Detect which cell encompasses the target text, then output its (x, y) center coordinate. 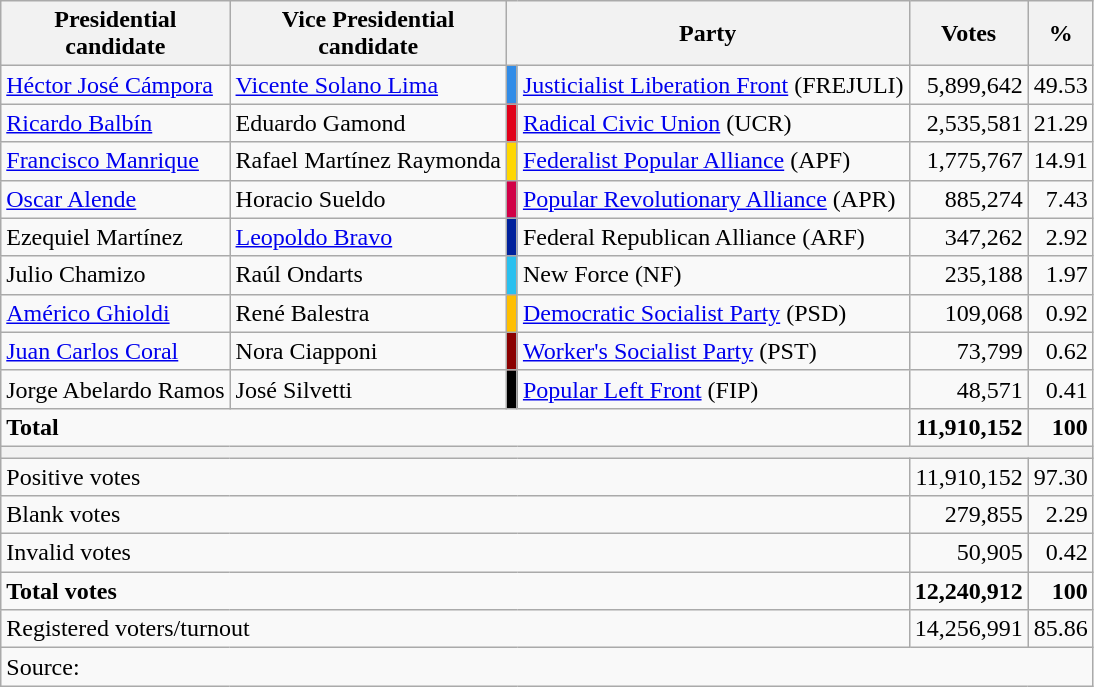
2,535,581 (968, 123)
85.86 (1060, 629)
Nora Ciapponi (368, 351)
50,905 (968, 553)
Total votes (455, 591)
Popular Left Front (FIP) (713, 389)
Federalist Popular Alliance (APF) (713, 161)
Worker's Socialist Party (PST) (713, 351)
1,775,767 (968, 161)
New Force (NF) (713, 275)
Blank votes (455, 515)
Horacio Sueldo (368, 199)
Party (708, 34)
Registered voters/turnout (455, 629)
Eduardo Gamond (368, 123)
Rafael Martínez Raymonda (368, 161)
Jorge Abelardo Ramos (116, 389)
Votes (968, 34)
Leopoldo Bravo (368, 237)
René Balestra (368, 313)
Julio Chamizo (116, 275)
Francisco Manrique (116, 161)
Democratic Socialist Party (PSD) (713, 313)
Invalid votes (455, 553)
Ezequiel Martínez (116, 237)
1.97 (1060, 275)
14,256,991 (968, 629)
Héctor José Cámpora (116, 85)
0.62 (1060, 351)
Raúl Ondarts (368, 275)
José Silvetti (368, 389)
48,571 (968, 389)
Oscar Alende (116, 199)
14.91 (1060, 161)
109,068 (968, 313)
12,240,912 (968, 591)
Vice Presidentialcandidate (368, 34)
0.92 (1060, 313)
73,799 (968, 351)
Popular Revolutionary Alliance (APR) (713, 199)
Radical Civic Union (UCR) (713, 123)
Américo Ghioldi (116, 313)
Source: (547, 667)
885,274 (968, 199)
2.92 (1060, 237)
97.30 (1060, 477)
5,899,642 (968, 85)
Juan Carlos Coral (116, 351)
Justicialist Liberation Front (FREJULI) (713, 85)
Ricardo Balbín (116, 123)
0.41 (1060, 389)
2.29 (1060, 515)
235,188 (968, 275)
% (1060, 34)
21.29 (1060, 123)
279,855 (968, 515)
347,262 (968, 237)
49.53 (1060, 85)
Federal Republican Alliance (ARF) (713, 237)
0.42 (1060, 553)
7.43 (1060, 199)
Vicente Solano Lima (368, 85)
Total (455, 427)
Positive votes (455, 477)
Presidentialcandidate (116, 34)
